Detect which cell encompasses the target text, then output its (X, Y) center coordinate. 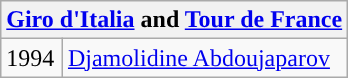
1994 (32, 58)
Giro d'Italia and Tour de France (174, 20)
Djamolidine Abdoujaparov (204, 58)
